Capture the cell that displays the provided text and extract its [X, Y] central coordinate. 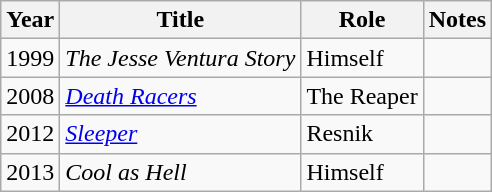
2008 [30, 96]
1999 [30, 58]
2013 [30, 172]
Title [180, 20]
Sleeper [180, 134]
The Reaper [362, 96]
Role [362, 20]
Notes [457, 20]
Cool as Hell [180, 172]
Year [30, 20]
2012 [30, 134]
Resnik [362, 134]
The Jesse Ventura Story [180, 58]
Death Racers [180, 96]
